Return [X, Y] of the center of cell containing provided text 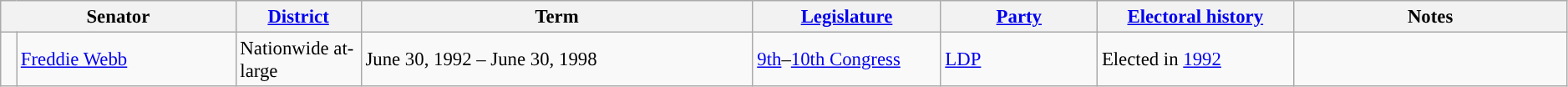
Freddie Webb [127, 60]
Term [556, 17]
9th–10th Congress [847, 60]
Senator [119, 17]
Party [1019, 17]
Nationwide at-large [298, 60]
June 30, 1992 – June 30, 1998 [556, 60]
Notes [1430, 17]
District [298, 17]
Elected in 1992 [1195, 60]
Electoral history [1195, 17]
LDP [1019, 60]
Legislature [847, 17]
